Determine the [X, Y] coordinate at the center of the cell enclosing the given text.  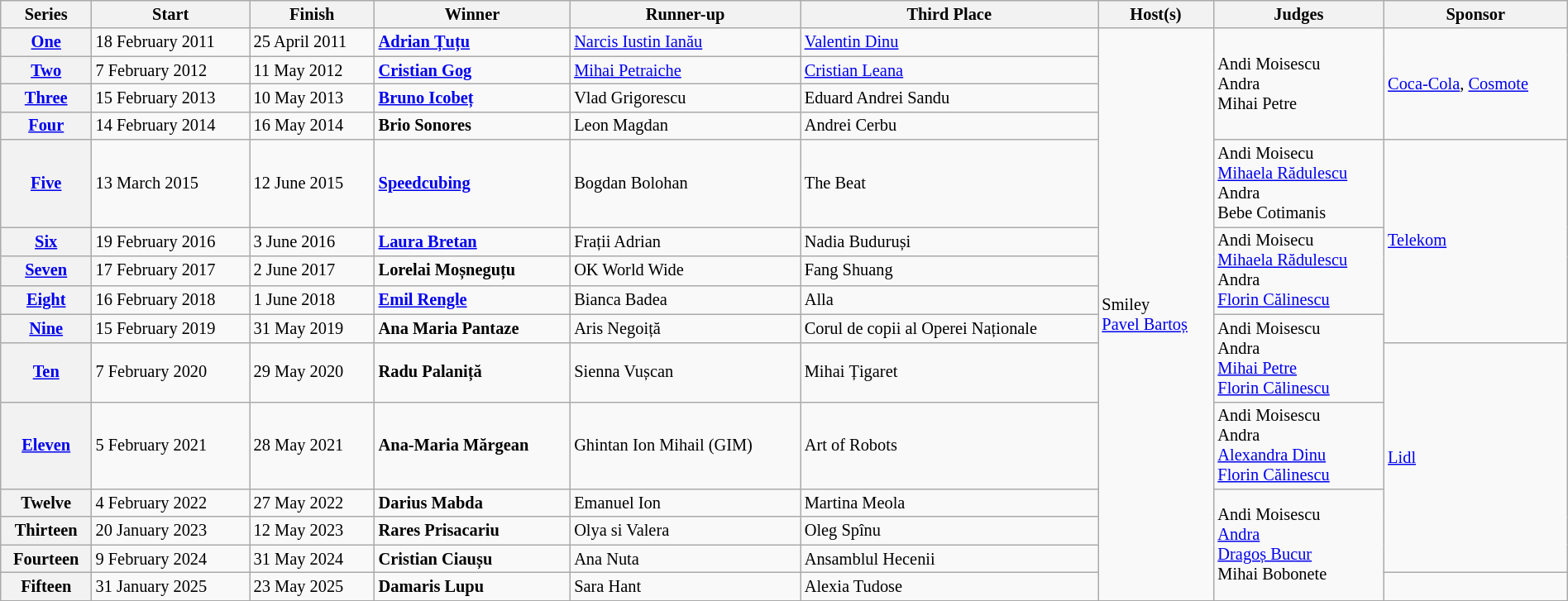
Two [46, 70]
14 February 2014 [170, 126]
Damaris Lupu [473, 586]
11 May 2012 [313, 70]
Eight [46, 299]
Andi MoisecuMihaela RădulescuAndraBebe Cotimanis [1299, 184]
15 February 2019 [170, 328]
Andrei Cerbu [949, 126]
29 May 2020 [313, 372]
Six [46, 241]
Sara Hant [685, 586]
The Beat [949, 184]
Sienna Vușcan [685, 372]
Runner-up [685, 14]
7 February 2012 [170, 70]
Bogdan Bolohan [685, 184]
19 February 2016 [170, 241]
18 February 2011 [170, 42]
Ghintan Ion Mihail (GIM) [685, 446]
Nadia Buduruși [949, 241]
Laura Bretan [473, 241]
5 February 2021 [170, 446]
Lorelai Moșneguțu [473, 269]
4 February 2022 [170, 503]
Speedcubing [473, 184]
Four [46, 126]
Cristian Ciaușu [473, 559]
Narcis Iustin Ianău [685, 42]
31 May 2024 [313, 559]
Mihai Țigaret [949, 372]
Radu Palaniță [473, 372]
Rares Prisacariu [473, 531]
Andi Moisescu Andra Dragoș Bucur Mihai Bobonete [1299, 544]
Fang Shuang [949, 269]
16 May 2014 [313, 126]
Telekom [1475, 241]
Art of Robots [949, 446]
25 April 2011 [313, 42]
13 March 2015 [170, 184]
Vlad Grigorescu [685, 98]
Eduard Andrei Sandu [949, 98]
Eleven [46, 446]
17 February 2017 [170, 269]
Winner [473, 14]
Alla [949, 299]
31 May 2019 [313, 328]
Nine [46, 328]
Valentin Dinu [949, 42]
OK World Wide [685, 269]
Ana Nuta [685, 559]
Seven [46, 269]
12 May 2023 [313, 531]
1 June 2018 [313, 299]
Coca-Cola, Cosmote [1475, 84]
Brio Sonores [473, 126]
Leon Magdan [685, 126]
7 February 2020 [170, 372]
10 May 2013 [313, 98]
Cristian Leana [949, 70]
Cristian Gog [473, 70]
Andi MoisescuAndraMihai Petre [1299, 84]
Start [170, 14]
Andi MoisescuAndraMihai PetreFlorin Călinescu [1299, 358]
Ten [46, 372]
2 June 2017 [313, 269]
Aris Negoiță [685, 328]
28 May 2021 [313, 446]
Three [46, 98]
Alexia Tudose [949, 586]
Martina Meola [949, 503]
Olya si Valera [685, 531]
Thirteen [46, 531]
Emanuel Ion [685, 503]
Third Place [949, 14]
Lidl [1475, 458]
Series [46, 14]
Host(s) [1156, 14]
Bianca Badea [685, 299]
Sponsor [1475, 14]
Frații Adrian [685, 241]
Oleg Spînu [949, 531]
31 January 2025 [170, 586]
3 June 2016 [313, 241]
27 May 2022 [313, 503]
9 February 2024 [170, 559]
SmileyPavel Bartoș [1156, 314]
Andi MoisescuAndraAlexandra DinuFlorin Călinescu [1299, 446]
Finish [313, 14]
One [46, 42]
Judges [1299, 14]
Adrian Țuțu [473, 42]
Ansamblul Hecenii [949, 559]
Andi MoisecuMihaela RădulescuAndraFlorin Călinescu [1299, 270]
23 May 2025 [313, 586]
Mihai Petraiche [685, 70]
Ana Maria Pantaze [473, 328]
Fourteen [46, 559]
Fifteen [46, 586]
Corul de copii al Operei Naționale [949, 328]
15 February 2013 [170, 98]
Five [46, 184]
20 January 2023 [170, 531]
Ana-Maria Mărgean [473, 446]
16 February 2018 [170, 299]
12 June 2015 [313, 184]
Bruno Icobeț [473, 98]
Darius Mabda [473, 503]
Twelve [46, 503]
Emil Rengle [473, 299]
